Extract the (x, y) coordinate from the center of the cell holding the provided text.  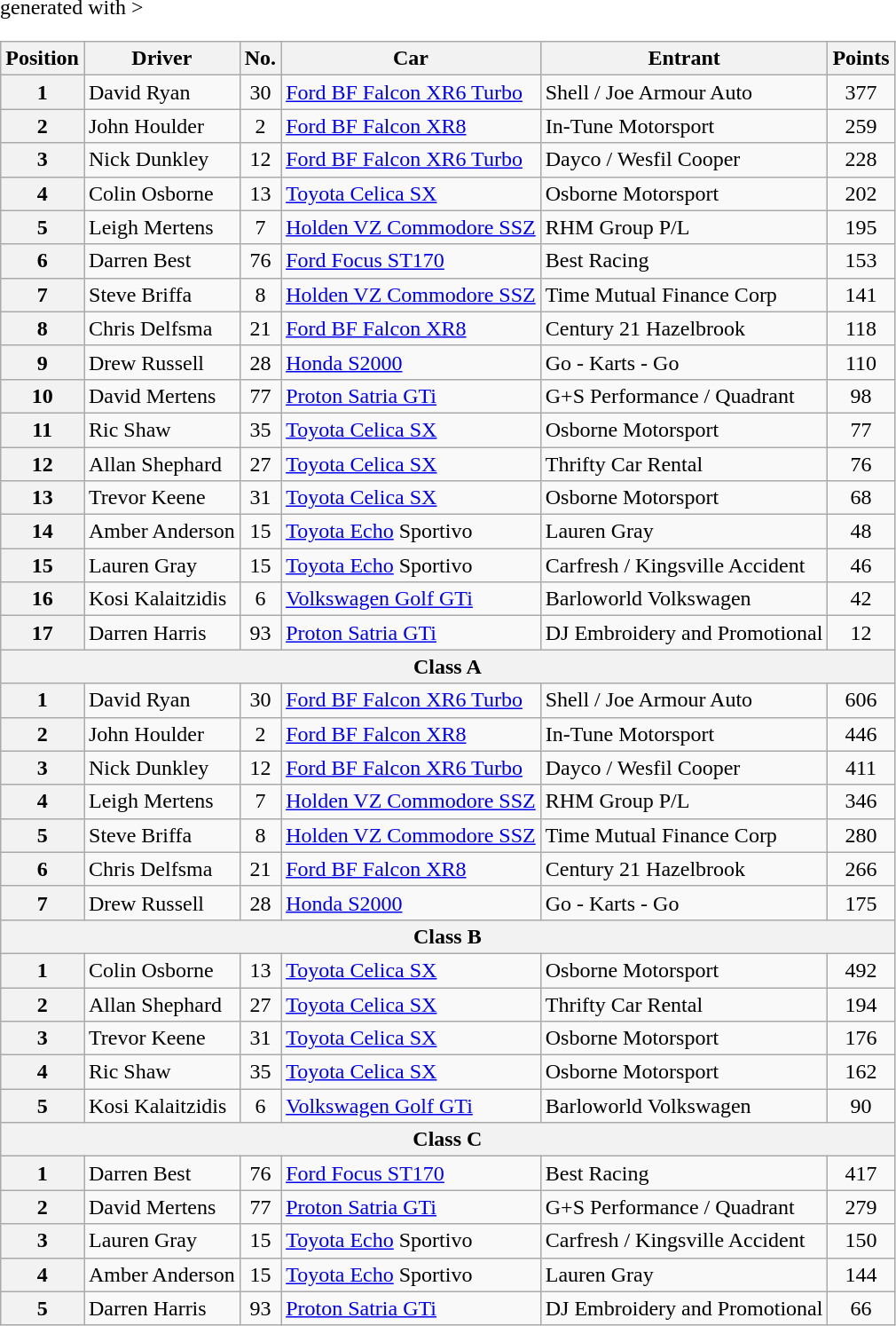
46 (861, 565)
176 (861, 1038)
492 (861, 970)
Car (412, 59)
Class A (447, 667)
10 (43, 396)
66 (861, 1308)
90 (861, 1106)
68 (861, 498)
Class B (447, 936)
No. (260, 59)
141 (861, 295)
417 (861, 1173)
228 (861, 160)
11 (43, 430)
280 (861, 835)
14 (43, 532)
266 (861, 869)
202 (861, 193)
153 (861, 261)
144 (861, 1275)
194 (861, 1004)
279 (861, 1207)
Class C (447, 1140)
48 (861, 532)
259 (861, 126)
150 (861, 1241)
346 (861, 801)
Position (43, 59)
17 (43, 633)
Points (861, 59)
195 (861, 227)
446 (861, 734)
377 (861, 92)
162 (861, 1072)
98 (861, 396)
42 (861, 599)
411 (861, 768)
Entrant (684, 59)
606 (861, 700)
Driver (161, 59)
16 (43, 599)
175 (861, 903)
9 (43, 362)
110 (861, 362)
118 (861, 328)
